Find where the given text appears and provide that cell's center as (X, Y) coordinate. 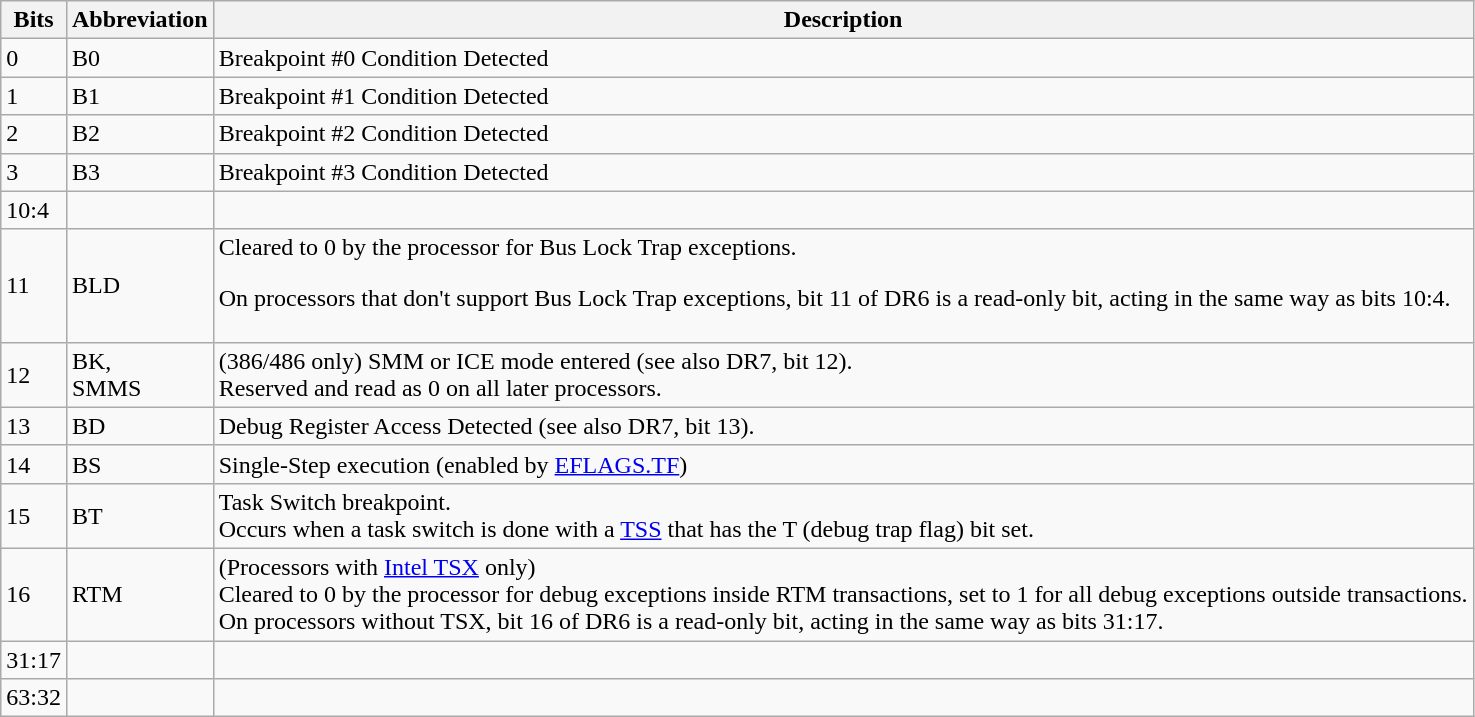
BK,SMMS (140, 374)
Breakpoint #0 Condition Detected (843, 58)
B0 (140, 58)
15 (34, 516)
3 (34, 172)
Breakpoint #3 Condition Detected (843, 172)
BT (140, 516)
Breakpoint #1 Condition Detected (843, 96)
Breakpoint #2 Condition Detected (843, 134)
12 (34, 374)
13 (34, 426)
Description (843, 20)
B2 (140, 134)
RTM (140, 594)
Abbreviation (140, 20)
Bits (34, 20)
B1 (140, 96)
Debug Register Access Detected (see also DR7, bit 13). (843, 426)
Single-Step execution (enabled by EFLAGS.TF) (843, 464)
1 (34, 96)
BD (140, 426)
10:4 (34, 210)
2 (34, 134)
63:32 (34, 698)
11 (34, 286)
B3 (140, 172)
0 (34, 58)
BS (140, 464)
BLD (140, 286)
16 (34, 594)
14 (34, 464)
31:17 (34, 659)
Task Switch breakpoint.Occurs when a task switch is done with a TSS that has the T (debug trap flag) bit set. (843, 516)
(386/486 only) SMM or ICE mode entered (see also DR7, bit 12).Reserved and read as 0 on all later processors. (843, 374)
